Locate the cell with the specified text and output its [X, Y] center coordinate. 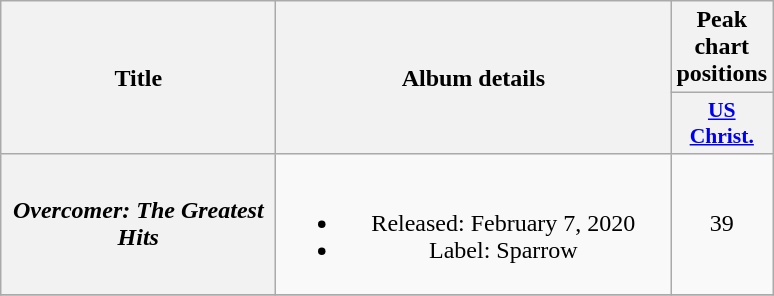
USChrist. [722, 124]
39 [722, 224]
Overcomer: The Greatest Hits [138, 224]
Title [138, 78]
Album details [474, 78]
Peak chart positions [722, 47]
Released: February 7, 2020Label: Sparrow [474, 224]
